Return [X, Y] of the center of cell containing provided text 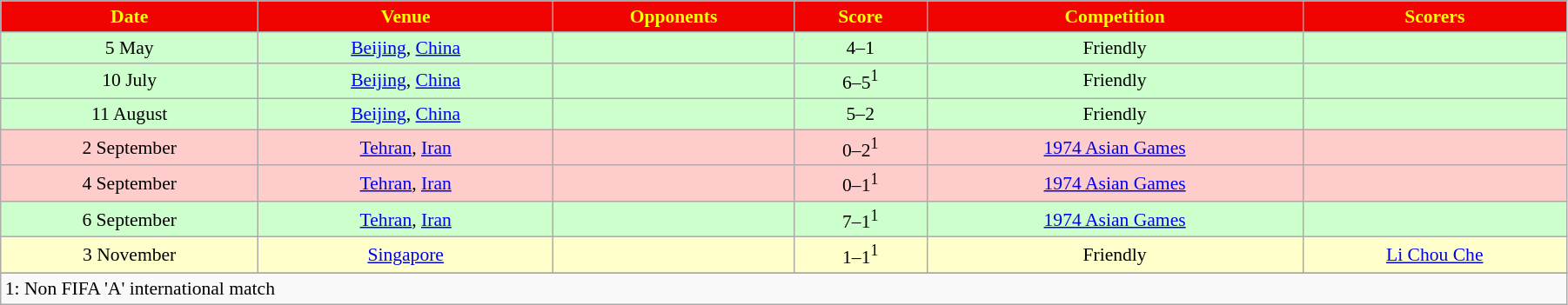
Scorers [1434, 17]
Venue [405, 17]
4 September [130, 184]
1–11 [860, 255]
Singapore [405, 255]
Opponents [673, 17]
6–51 [860, 80]
2 September [130, 148]
0–21 [860, 148]
0–11 [860, 184]
Date [130, 17]
Li Chou Che [1434, 255]
7–11 [860, 219]
3 November [130, 255]
Competition [1115, 17]
10 July [130, 80]
4–1 [860, 48]
5 May [130, 48]
6 September [130, 219]
11 August [130, 115]
5–2 [860, 115]
Score [860, 17]
1: Non FIFA 'A' international match [784, 289]
